Output the (X, Y) coordinate of the center of the cell containing the given text.  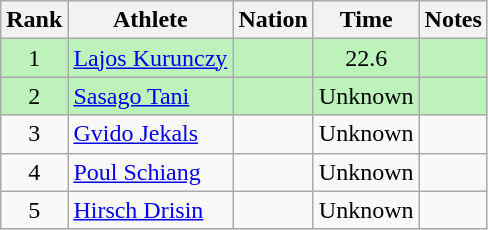
Athlete (150, 20)
3 (34, 134)
Sasago Tani (150, 96)
1 (34, 58)
Time (366, 20)
Rank (34, 20)
Poul Schiang (150, 172)
Notes (453, 20)
Nation (273, 20)
5 (34, 210)
22.6 (366, 58)
Hirsch Drisin (150, 210)
Lajos Kurunczy (150, 58)
2 (34, 96)
Gvido Jekals (150, 134)
4 (34, 172)
